Return the (X, Y) coordinate for the center point of the cell that contains the specified text.  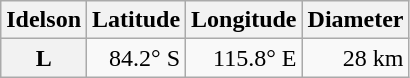
28 km (356, 58)
Longitude (244, 20)
Diameter (356, 20)
Idelson (44, 20)
L (44, 58)
115.8° E (244, 58)
84.2° S (136, 58)
Latitude (136, 20)
